Scan for the cell matching the given text and deliver its [x, y] coordinate at center. 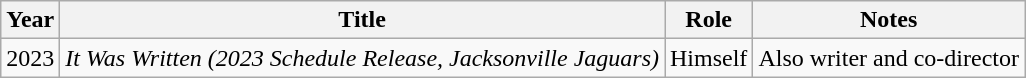
Also writer and co-director [889, 58]
Role [708, 20]
Notes [889, 20]
It Was Written (2023 Schedule Release, Jacksonville Jaguars) [362, 58]
2023 [30, 58]
Title [362, 20]
Himself [708, 58]
Year [30, 20]
